Return [x, y] of the center of cell containing provided text 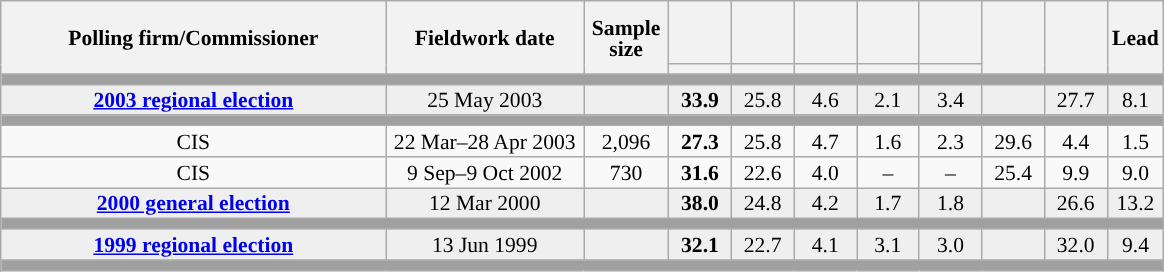
22.6 [762, 172]
25 May 2003 [485, 100]
Lead [1136, 38]
Sample size [626, 38]
12 Mar 2000 [485, 204]
Fieldwork date [485, 38]
13 Jun 1999 [485, 244]
3.0 [950, 244]
8.1 [1136, 100]
38.0 [700, 204]
4.1 [826, 244]
Polling firm/Commissioner [194, 38]
25.4 [1014, 172]
9.0 [1136, 172]
22.7 [762, 244]
26.6 [1076, 204]
9 Sep–9 Oct 2002 [485, 172]
4.6 [826, 100]
4.0 [826, 172]
31.6 [700, 172]
2,096 [626, 142]
2003 regional election [194, 100]
27.3 [700, 142]
2.3 [950, 142]
1.5 [1136, 142]
27.7 [1076, 100]
4.7 [826, 142]
24.8 [762, 204]
29.6 [1014, 142]
3.1 [888, 244]
2.1 [888, 100]
22 Mar–28 Apr 2003 [485, 142]
4.4 [1076, 142]
1.6 [888, 142]
1999 regional election [194, 244]
730 [626, 172]
1.7 [888, 204]
13.2 [1136, 204]
2000 general election [194, 204]
32.1 [700, 244]
1.8 [950, 204]
9.4 [1136, 244]
3.4 [950, 100]
33.9 [700, 100]
4.2 [826, 204]
32.0 [1076, 244]
9.9 [1076, 172]
